Determine the (X, Y) coordinate at the center of the cell enclosing the given text.  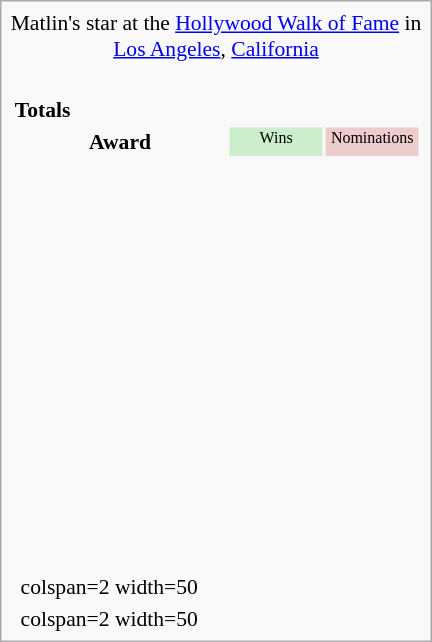
Wins (276, 141)
Award (120, 141)
Totals Award Wins Nominations (216, 318)
Nominations (372, 141)
Totals (216, 110)
Matlin's star at the Hollywood Walk of Fame in Los Angeles, California (216, 36)
